For the text-containing cell, return its midpoint in [X, Y] coordinate format. 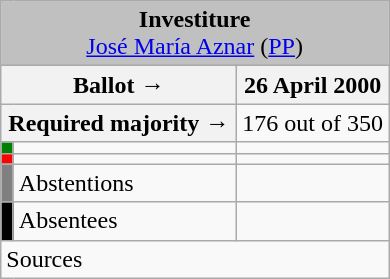
Sources [195, 259]
InvestitureJosé María Aznar (PP) [195, 34]
Abstentions [125, 183]
Absentees [125, 221]
Ballot → [119, 85]
176 out of 350 [313, 123]
Required majority → [119, 123]
26 April 2000 [313, 85]
